Detect which cell encompasses the target text, then output its (X, Y) center coordinate. 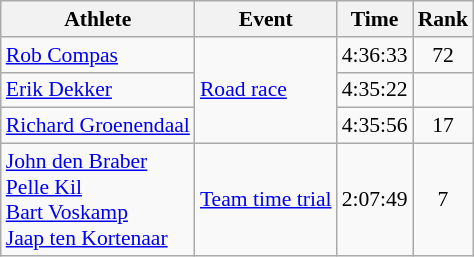
4:35:22 (375, 90)
Erik Dekker (98, 90)
Athlete (98, 19)
Team time trial (266, 200)
Rob Compas (98, 55)
2:07:49 (375, 200)
Time (375, 19)
17 (444, 126)
4:36:33 (375, 55)
John den BraberPelle KilBart VoskampJaap ten Kortenaar (98, 200)
7 (444, 200)
Road race (266, 90)
4:35:56 (375, 126)
Richard Groenendaal (98, 126)
72 (444, 55)
Rank (444, 19)
Event (266, 19)
